Return [x, y] of the center of cell containing provided text 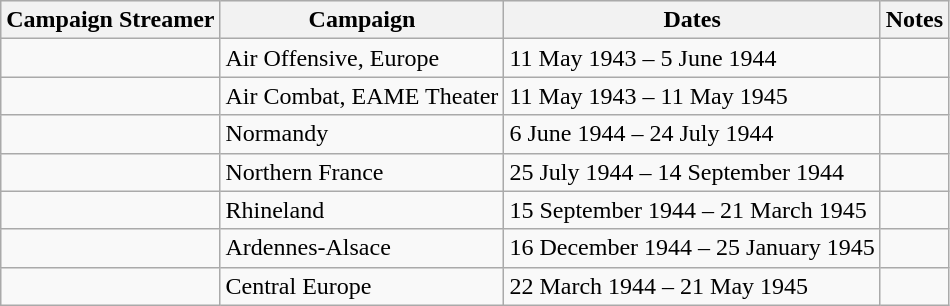
25 July 1944 – 14 September 1944 [692, 172]
6 June 1944 – 24 July 1944 [692, 134]
16 December 1944 – 25 January 1945 [692, 248]
11 May 1943 – 11 May 1945 [692, 96]
15 September 1944 – 21 March 1945 [692, 210]
Air Offensive, Europe [362, 58]
Ardennes-Alsace [362, 248]
Notes [914, 20]
Northern France [362, 172]
Campaign [362, 20]
11 May 1943 – 5 June 1944 [692, 58]
Central Europe [362, 286]
Dates [692, 20]
Normandy [362, 134]
Campaign Streamer [110, 20]
Rhineland [362, 210]
22 March 1944 – 21 May 1945 [692, 286]
Air Combat, EAME Theater [362, 96]
